For the text-containing cell, return its midpoint in (X, Y) coordinate format. 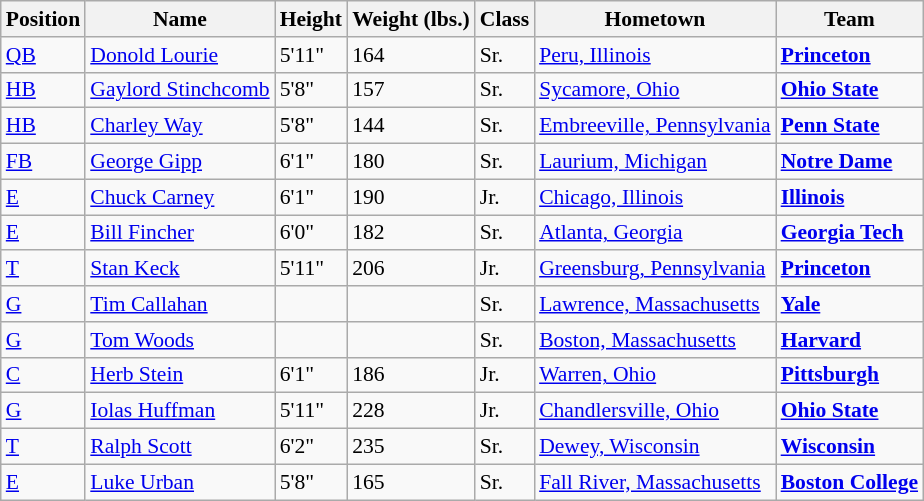
Class (504, 19)
Chuck Carney (180, 197)
Iolas Huffman (180, 411)
Embreeville, Pennsylvania (655, 126)
Boston, Massachusetts (655, 340)
Gaylord Stinchcomb (180, 90)
Chicago, Illinois (655, 197)
Penn State (850, 126)
C (43, 375)
144 (411, 126)
Height (311, 19)
Bill Fincher (180, 233)
QB (43, 55)
Illinois (850, 197)
Fall River, Massachusetts (655, 482)
Team (850, 19)
Dewey, Wisconsin (655, 447)
Greensburg, Pennsylvania (655, 269)
180 (411, 162)
6'0" (311, 233)
157 (411, 90)
Weight (lbs.) (411, 19)
Ralph Scott (180, 447)
Luke Urban (180, 482)
6'2" (311, 447)
206 (411, 269)
164 (411, 55)
Charley Way (180, 126)
Laurium, Michigan (655, 162)
Sycamore, Ohio (655, 90)
Donold Lourie (180, 55)
Harvard (850, 340)
Tom Woods (180, 340)
Notre Dame (850, 162)
Boston College (850, 482)
Wisconsin (850, 447)
Lawrence, Massachusetts (655, 304)
182 (411, 233)
Position (43, 19)
FB (43, 162)
165 (411, 482)
235 (411, 447)
Georgia Tech (850, 233)
Atlanta, Georgia (655, 233)
Yale (850, 304)
Peru, Illinois (655, 55)
Stan Keck (180, 269)
190 (411, 197)
Warren, Ohio (655, 375)
Name (180, 19)
186 (411, 375)
Tim Callahan (180, 304)
Hometown (655, 19)
Pittsburgh (850, 375)
228 (411, 411)
Chandlersville, Ohio (655, 411)
Herb Stein (180, 375)
George Gipp (180, 162)
